Output the (X, Y) coordinate of the center of the cell containing the given text.  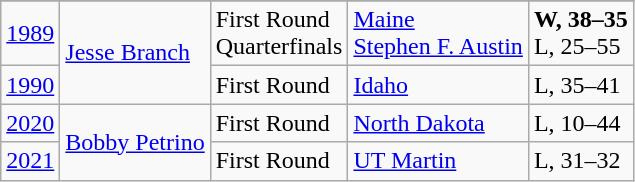
1990 (30, 85)
Jesse Branch (135, 52)
2021 (30, 161)
UT Martin (438, 161)
W, 38–35L, 25–55 (580, 34)
1989 (30, 34)
Bobby Petrino (135, 142)
Idaho (438, 85)
L, 10–44 (580, 123)
L, 31–32 (580, 161)
First RoundQuarterfinals (279, 34)
MaineStephen F. Austin (438, 34)
North Dakota (438, 123)
2020 (30, 123)
L, 35–41 (580, 85)
